Extract the (x, y) coordinate from the center of the cell holding the provided text.  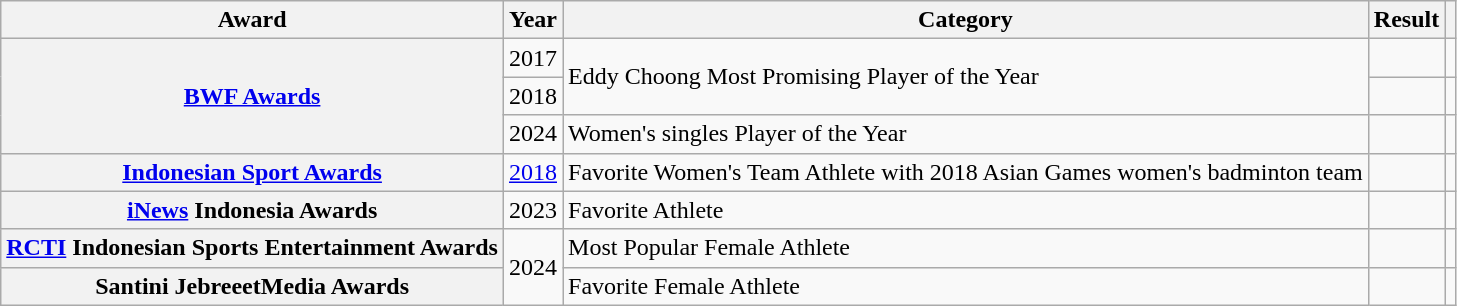
Eddy Choong Most Promising Player of the Year (966, 77)
Favorite Female Athlete (966, 286)
Year (532, 20)
2017 (532, 58)
Favorite Women's Team Athlete with 2018 Asian Games women's badminton team (966, 172)
iNews Indonesia Awards (252, 210)
Indonesian Sport Awards (252, 172)
Result (1406, 20)
BWF Awards (252, 96)
Santini JebreeetMedia Awards (252, 286)
2023 (532, 210)
Favorite Athlete (966, 210)
Award (252, 20)
RCTI Indonesian Sports Entertainment Awards (252, 248)
Most Popular Female Athlete (966, 248)
Women's singles Player of the Year (966, 134)
Category (966, 20)
